Pinpoint the cell where the given text exists, returning its [X, Y] midpoint coordinate. 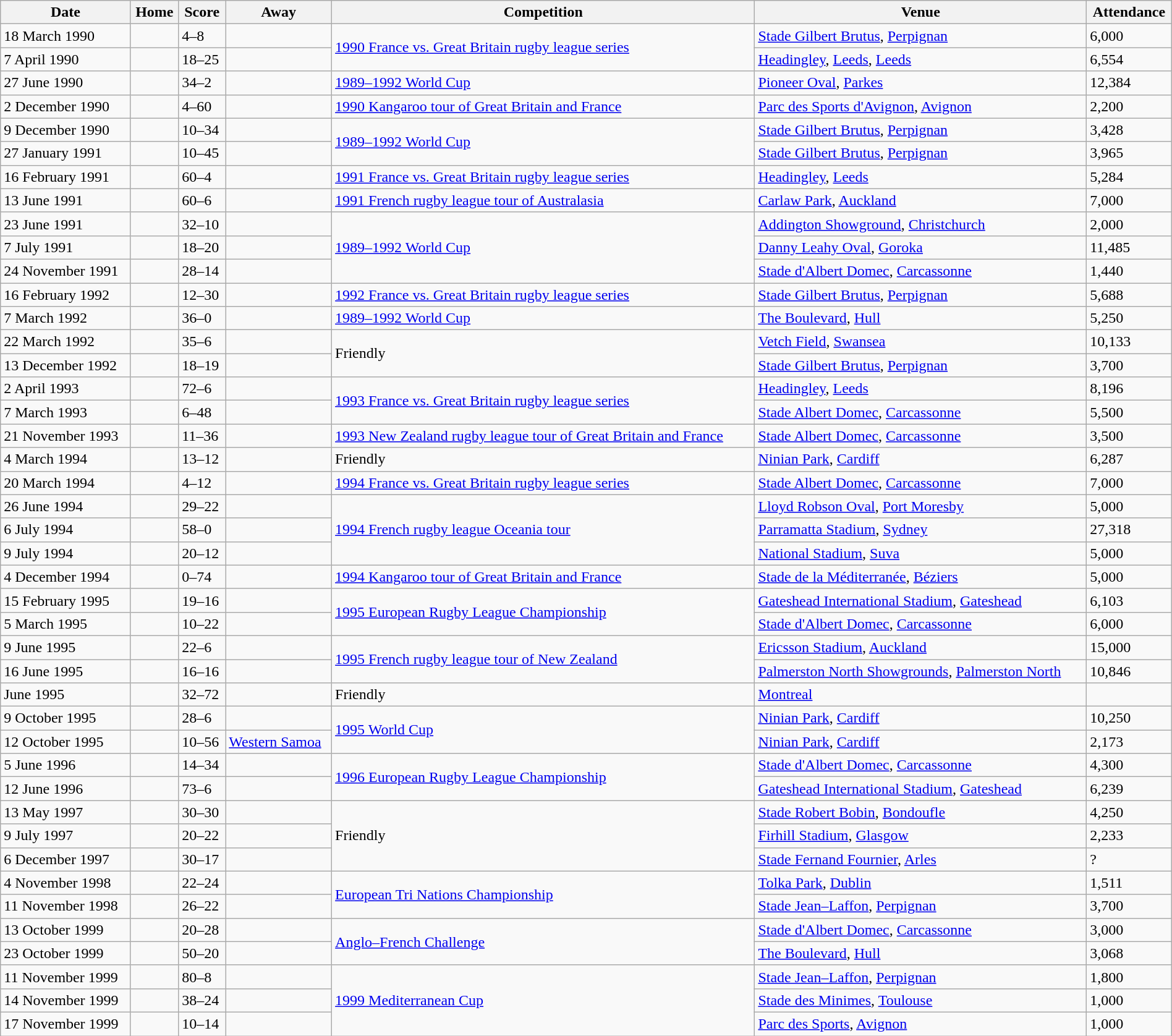
38–24 [202, 1000]
14–34 [202, 765]
6 July 1994 [66, 530]
13 October 1999 [66, 930]
11,485 [1129, 247]
1994 Kangaroo tour of Great Britain and France [543, 577]
11 November 1999 [66, 977]
1999 Mediterranean Cup [543, 1000]
Attendance [1129, 12]
9 July 1997 [66, 836]
3,428 [1129, 130]
Western Samoa [279, 742]
Venue [921, 12]
20–28 [202, 930]
21 November 1993 [66, 436]
1994 French rugby league Oceania tour [543, 530]
Away [279, 12]
1,800 [1129, 977]
10–56 [202, 742]
18–25 [202, 59]
1995 French rugby league tour of New Zealand [543, 659]
16 February 1991 [66, 177]
10,250 [1129, 718]
Addington Showground, Christchurch [921, 224]
28–14 [202, 271]
26–22 [202, 906]
6 December 1997 [66, 859]
8,196 [1129, 389]
3,068 [1129, 953]
5,688 [1129, 295]
20 March 1994 [66, 483]
18–20 [202, 247]
18 March 1990 [66, 36]
2,200 [1129, 106]
Stade Fernand Fournier, Arles [921, 859]
28–6 [202, 718]
16 February 1992 [66, 295]
16–16 [202, 671]
18–19 [202, 365]
19–16 [202, 600]
Firhill Stadium, Glasgow [921, 836]
6–48 [202, 412]
1,511 [1129, 883]
15,000 [1129, 647]
36–0 [202, 318]
22 March 1992 [66, 342]
3,500 [1129, 436]
5 March 1995 [66, 624]
34–2 [202, 83]
10–14 [202, 1024]
National Stadium, Suva [921, 553]
4,300 [1129, 765]
80–8 [202, 977]
3,000 [1129, 930]
9 October 1995 [66, 718]
4,250 [1129, 812]
1993 New Zealand rugby league tour of Great Britain and France [543, 436]
12–30 [202, 295]
7 March 1993 [66, 412]
32–72 [202, 695]
1990 France vs. Great Britain rugby league series [543, 48]
Stade de la Méditerranée, Béziers [921, 577]
Home [155, 12]
5 June 1996 [66, 765]
June 1995 [66, 695]
5,284 [1129, 177]
1992 France vs. Great Britain rugby league series [543, 295]
5,250 [1129, 318]
4 March 1994 [66, 459]
23 October 1999 [66, 953]
12 October 1995 [66, 742]
10–22 [202, 624]
26 June 1994 [66, 506]
Anglo–French Challenge [543, 941]
4–8 [202, 36]
20–22 [202, 836]
22–6 [202, 647]
7 April 1990 [66, 59]
Parramatta Stadium, Sydney [921, 530]
Montreal [921, 695]
23 June 1991 [66, 224]
16 June 1995 [66, 671]
1,440 [1129, 271]
9 December 1990 [66, 130]
11 November 1998 [66, 906]
2,000 [1129, 224]
13 December 1992 [66, 365]
2 December 1990 [66, 106]
9 July 1994 [66, 553]
? [1129, 859]
1996 European Rugby League Championship [543, 777]
1990 Kangaroo tour of Great Britain and France [543, 106]
22–24 [202, 883]
35–6 [202, 342]
Stade Robert Bobin, Bondoufle [921, 812]
50–20 [202, 953]
20–12 [202, 553]
Carlaw Park, Auckland [921, 200]
6,239 [1129, 789]
1995 World Cup [543, 730]
24 November 1991 [66, 271]
Score [202, 12]
9 June 1995 [66, 647]
60–6 [202, 200]
2 April 1993 [66, 389]
0–74 [202, 577]
6,287 [1129, 459]
Headingley, Leeds, Leeds [921, 59]
Parc des Sports d'Avignon, Avignon [921, 106]
5,500 [1129, 412]
4 December 1994 [66, 577]
1994 France vs. Great Britain rugby league series [543, 483]
27,318 [1129, 530]
1993 France vs. Great Britain rugby league series [543, 401]
12,384 [1129, 83]
30–30 [202, 812]
17 November 1999 [66, 1024]
30–17 [202, 859]
10–45 [202, 153]
10,133 [1129, 342]
6,554 [1129, 59]
10–34 [202, 130]
Stade des Minimes, Toulouse [921, 1000]
60–4 [202, 177]
27 January 1991 [66, 153]
Danny Leahy Oval, Goroka [921, 247]
73–6 [202, 789]
Date [66, 12]
13 May 1997 [66, 812]
Tolka Park, Dublin [921, 883]
4–60 [202, 106]
Pioneer Oval, Parkes [921, 83]
Competition [543, 12]
14 November 1999 [66, 1000]
15 February 1995 [66, 600]
13 June 1991 [66, 200]
1991 France vs. Great Britain rugby league series [543, 177]
11–36 [202, 436]
1991 French rugby league tour of Australasia [543, 200]
2,173 [1129, 742]
7 March 1992 [66, 318]
10,846 [1129, 671]
29–22 [202, 506]
4 November 1998 [66, 883]
6,103 [1129, 600]
72–6 [202, 389]
Palmerston North Showgrounds, Palmerston North [921, 671]
Lloyd Robson Oval, Port Moresby [921, 506]
27 June 1990 [66, 83]
1995 European Rugby League Championship [543, 612]
Ericsson Stadium, Auckland [921, 647]
13–12 [202, 459]
Parc des Sports, Avignon [921, 1024]
32–10 [202, 224]
12 June 1996 [66, 789]
European Tri Nations Championship [543, 894]
Vetch Field, Swansea [921, 342]
4–12 [202, 483]
2,233 [1129, 836]
3,965 [1129, 153]
7 July 1991 [66, 247]
58–0 [202, 530]
